Provide the [X, Y] coordinate of the cell's center where the given text is located.  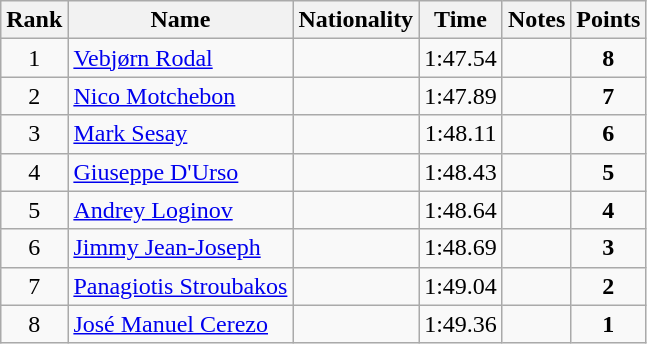
Jimmy Jean-Joseph [180, 248]
José Manuel Cerezo [180, 324]
1:47.54 [461, 58]
1:47.89 [461, 96]
Name [180, 20]
Rank [34, 20]
1:48.11 [461, 134]
Andrey Loginov [180, 210]
Nico Motchebon [180, 96]
Time [461, 20]
1:49.04 [461, 286]
Vebjørn Rodal [180, 58]
Mark Sesay [180, 134]
1:48.64 [461, 210]
Points [608, 20]
Giuseppe D'Urso [180, 172]
Panagiotis Stroubakos [180, 286]
1:48.69 [461, 248]
Notes [536, 20]
1:48.43 [461, 172]
Nationality [356, 20]
1:49.36 [461, 324]
